Capture the cell that displays the provided text and extract its (X, Y) central coordinate. 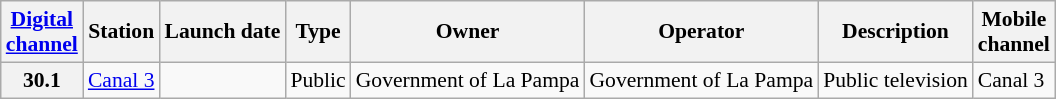
Mobilechannel (1014, 32)
Public television (896, 80)
30.1 (42, 80)
Owner (468, 32)
Type (318, 32)
Public (318, 80)
Description (896, 32)
Launch date (223, 32)
Digitalchannel (42, 32)
Station (122, 32)
Operator (701, 32)
